Locate the cell with the specified text and output its [X, Y] center coordinate. 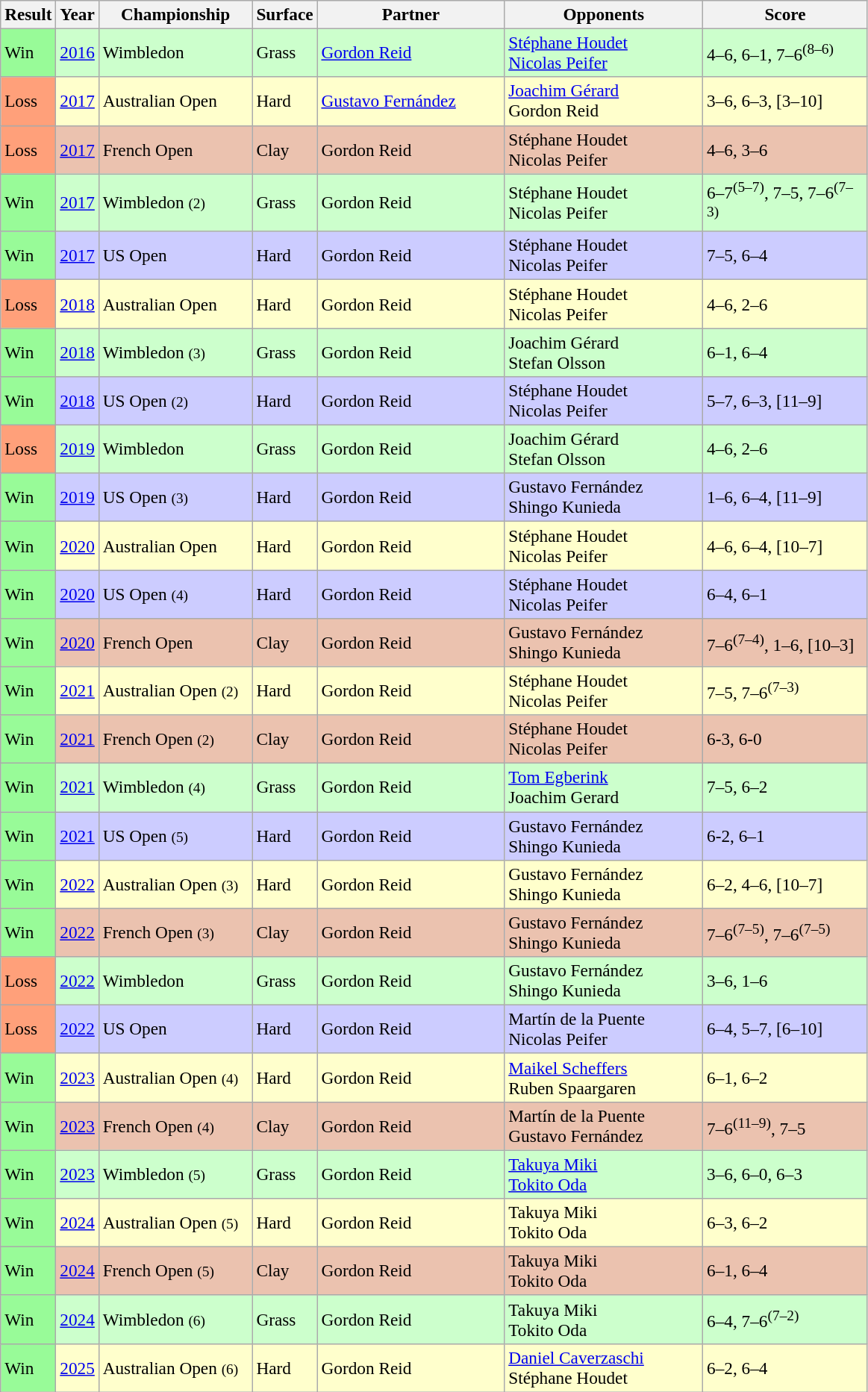
US Open (2) [175, 400]
6-3, 6-0 [785, 739]
6-2, 6–1 [785, 836]
7–5, 6–4 [785, 255]
6–7(5–7), 7–5, 7–6(7–3) [785, 202]
7–5, 6–2 [785, 787]
Australian Open (6) [175, 1367]
6–3, 6–2 [785, 1223]
Result [28, 14]
Daniel Caverzaschi Stéphane Houdet [604, 1367]
Wimbledon (5) [175, 1175]
6–4, 7–6(7–2) [785, 1320]
French Open (3) [175, 933]
7–6(7–5), 7–6(7–5) [785, 933]
Gustavo Fernández [410, 102]
6–4, 5–7, [6–10] [785, 1029]
Surface [285, 14]
Opponents [604, 14]
5–7, 6–3, [11–9] [785, 400]
4–6, 6–1, 7–6(8–6) [785, 52]
Wimbledon (6) [175, 1320]
4–6, 6–4, [10–7] [785, 545]
Australian Open (5) [175, 1223]
7–6(11–9), 7–5 [785, 1126]
French Open (5) [175, 1270]
Australian Open (2) [175, 691]
Championship [175, 14]
6–4, 6–1 [785, 594]
Martín de la Puente Nicolas Peifer [604, 1029]
7–6(7–4), 1–6, [10–3] [785, 642]
7–5, 7–6(7–3) [785, 691]
6–1, 6–2 [785, 1078]
Score [785, 14]
Wimbledon (3) [175, 352]
Australian Open (4) [175, 1078]
2025 [78, 1367]
US Open (3) [175, 497]
US Open (5) [175, 836]
Martín de la Puente Gustavo Fernández [604, 1126]
Wimbledon (2) [175, 202]
3–6, 6–3, [3–10] [785, 102]
Australian Open (3) [175, 884]
6–2, 4–6, [10–7] [785, 884]
French Open (2) [175, 739]
Joachim Gérard Gordon Reid [604, 102]
French Open (4) [175, 1126]
6–2, 6–4 [785, 1367]
Maikel Scheffers Ruben Spaargaren [604, 1078]
Partner [410, 14]
Tom Egberink Joachim Gerard [604, 787]
1–6, 6–4, [11–9] [785, 497]
Wimbledon (4) [175, 787]
3–6, 1–6 [785, 981]
2016 [78, 52]
4–6, 3–6 [785, 149]
Year [78, 14]
US Open (4) [175, 594]
3–6, 6–0, 6–3 [785, 1175]
